Identify which cell holds the provided text, then report its (x, y) central coordinate. 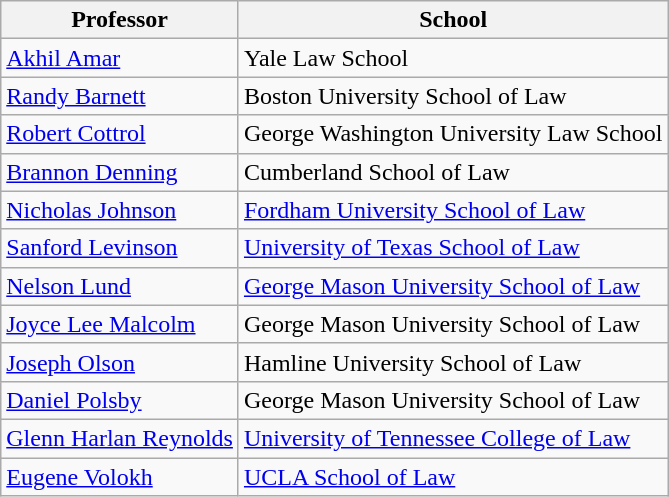
Nicholas Johnson (120, 210)
Joseph Olson (120, 362)
School (453, 20)
Hamline University School of Law (453, 362)
Fordham University School of Law (453, 210)
Boston University School of Law (453, 96)
Sanford Levinson (120, 248)
Randy Barnett (120, 96)
Daniel Polsby (120, 400)
Professor (120, 20)
George Washington University Law School (453, 134)
Akhil Amar (120, 58)
University of Texas School of Law (453, 248)
Eugene Volokh (120, 477)
Robert Cottrol (120, 134)
Glenn Harlan Reynolds (120, 438)
UCLA School of Law (453, 477)
University of Tennessee College of Law (453, 438)
Brannon Denning (120, 172)
Nelson Lund (120, 286)
Joyce Lee Malcolm (120, 324)
Yale Law School (453, 58)
Cumberland School of Law (453, 172)
